Pinpoint the cell where the given text exists, returning its (X, Y) midpoint coordinate. 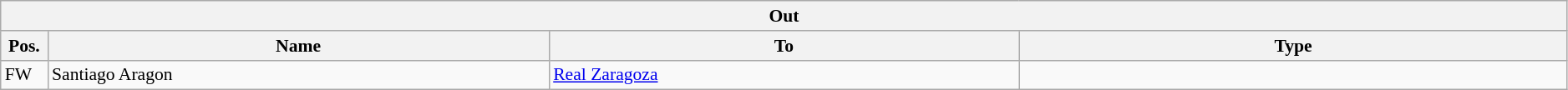
Out (784, 16)
Type (1293, 46)
Pos. (24, 46)
FW (24, 75)
Santiago Aragon (298, 75)
Name (298, 46)
To (784, 46)
Real Zaragoza (784, 75)
